Scan for the cell matching the given text and deliver its (x, y) coordinate at center. 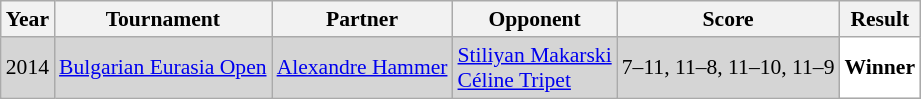
Winner (880, 68)
Tournament (163, 19)
Opponent (535, 19)
7–11, 11–8, 11–10, 11–9 (728, 68)
Score (728, 19)
Partner (362, 19)
Bulgarian Eurasia Open (163, 68)
2014 (28, 68)
Stiliyan Makarski Céline Tripet (535, 68)
Year (28, 19)
Result (880, 19)
Alexandre Hammer (362, 68)
